Output the (X, Y) coordinate of the center of the cell containing the given text.  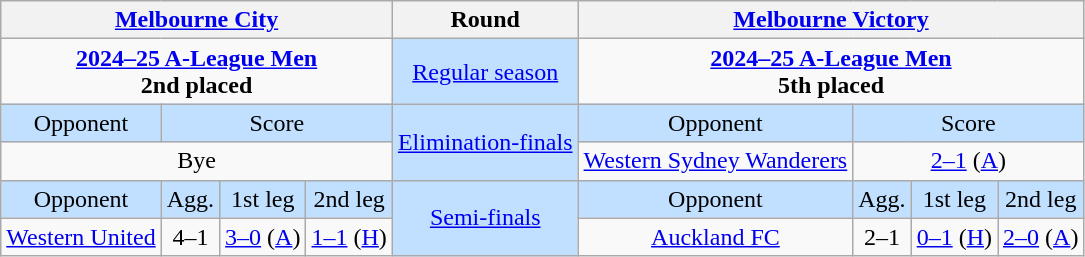
Round (485, 20)
Elimination-finals (485, 142)
0–1 (H) (954, 237)
Melbourne City (197, 20)
4–1 (190, 237)
3–0 (A) (263, 237)
Western United (81, 237)
1–1 (H) (349, 237)
Western Sydney Wanderers (716, 161)
Melbourne Victory (831, 20)
2–1 (882, 237)
2–0 (A) (1041, 237)
Bye (197, 161)
2–1 (A) (968, 161)
Regular season (485, 72)
Semi-finals (485, 218)
2024–25 A-League Men5th placed (831, 72)
2024–25 A-League Men2nd placed (197, 72)
Auckland FC (716, 237)
